Provide the (X, Y) coordinate of the cell's center where the given text is located.  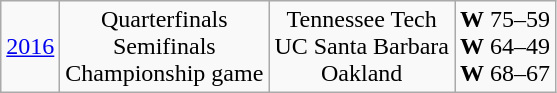
QuarterfinalsSemifinalsChampionship game (164, 47)
Tennessee TechUC Santa BarbaraOakland (362, 47)
W 75–59W 64–49W 68–67 (506, 47)
2016 (30, 47)
